Provide the [X, Y] coordinate of the cell's center where the given text is located.  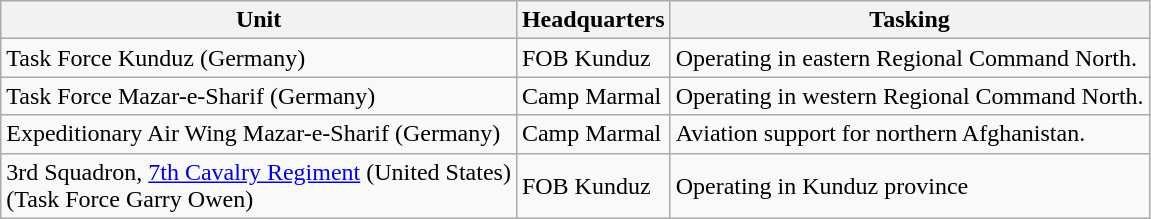
Tasking [910, 20]
Aviation support for northern Afghanistan. [910, 134]
Task Force Kunduz (Germany) [259, 58]
Operating in eastern Regional Command North. [910, 58]
Expeditionary Air Wing Mazar-e-Sharif (Germany) [259, 134]
3rd Squadron, 7th Cavalry Regiment (United States)(Task Force Garry Owen) [259, 186]
Headquarters [593, 20]
Task Force Mazar-e-Sharif (Germany) [259, 96]
Operating in Kunduz province [910, 186]
Unit [259, 20]
Operating in western Regional Command North. [910, 96]
